Output the [X, Y] coordinate of the center of the cell containing the given text.  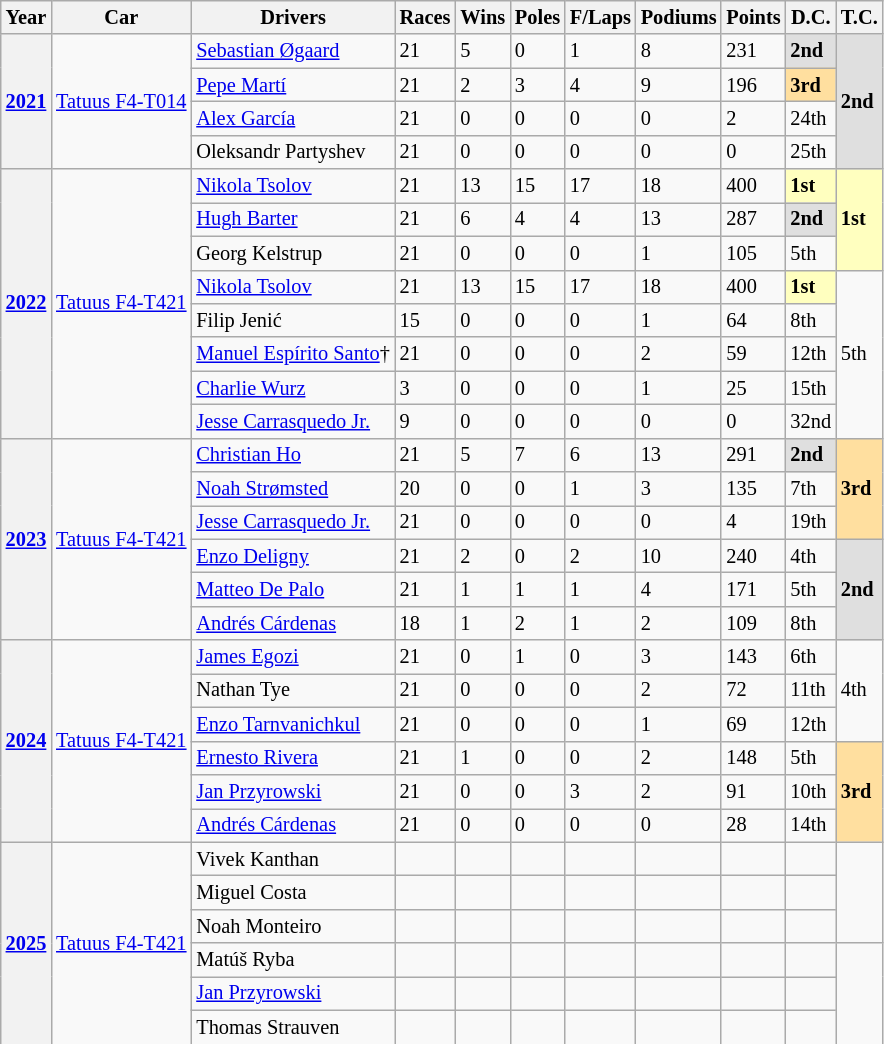
2022 [26, 304]
Manuel Espírito Santo† [292, 354]
69 [753, 724]
Miguel Costa [292, 892]
Podiums [679, 17]
Enzo Deligny [292, 556]
91 [753, 791]
Year [26, 17]
Poles [538, 17]
19th [810, 522]
D.C. [810, 17]
24th [810, 118]
196 [753, 85]
171 [753, 589]
Oleksandr Partyshev [292, 152]
11th [810, 690]
287 [753, 219]
Ernesto Rivera [292, 758]
231 [753, 51]
Filip Jenić [292, 320]
109 [753, 623]
7 [538, 455]
148 [753, 758]
2021 [26, 102]
Nathan Tye [292, 690]
2024 [26, 741]
Tatuus F4-T014 [121, 102]
2025 [26, 943]
Christian Ho [292, 455]
Charlie Wurz [292, 388]
Alex García [292, 118]
105 [753, 253]
10 [679, 556]
291 [753, 455]
Vivek Kanthan [292, 859]
20 [426, 489]
6th [810, 657]
Noah Strømsted [292, 489]
7th [810, 489]
28 [753, 825]
Thomas Strauven [292, 1027]
Drivers [292, 17]
64 [753, 320]
14th [810, 825]
Sebastian Øgaard [292, 51]
143 [753, 657]
72 [753, 690]
Wins [482, 17]
F/Laps [600, 17]
135 [753, 489]
240 [753, 556]
Georg Kelstrup [292, 253]
Enzo Tarnvanichkul [292, 724]
8 [679, 51]
Hugh Barter [292, 219]
15th [810, 388]
Noah Monteiro [292, 926]
James Egozi [292, 657]
25th [810, 152]
Pepe Martí [292, 85]
32nd [810, 421]
T.C. [860, 17]
59 [753, 354]
Points [753, 17]
Races [426, 17]
2023 [26, 539]
Matteo De Palo [292, 589]
Matúš Ryba [292, 960]
Car [121, 17]
25 [753, 388]
10th [810, 791]
